Find where the given text appears and provide that cell's center as (x, y) coordinate. 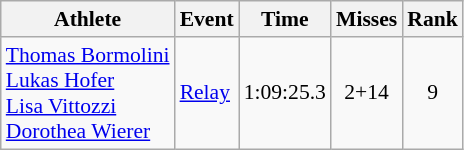
Time (285, 19)
Misses (366, 19)
Relay (207, 93)
Rank (432, 19)
2+14 (366, 93)
Thomas BormoliniLukas HoferLisa VittozziDorothea Wierer (88, 93)
1:09:25.3 (285, 93)
Event (207, 19)
9 (432, 93)
Athlete (88, 19)
